Determine the (X, Y) coordinate at the center of the cell enclosing the given text.  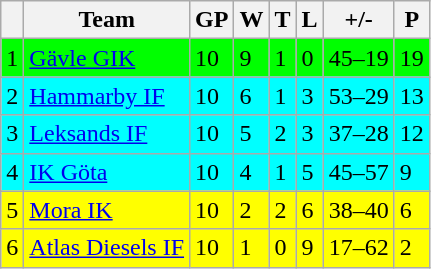
38–40 (358, 210)
L (310, 20)
IK Göta (107, 172)
53–29 (358, 96)
17–62 (358, 248)
Leksands IF (107, 134)
45–57 (358, 172)
37–28 (358, 134)
Team (107, 20)
19 (412, 58)
Mora IK (107, 210)
13 (412, 96)
45–19 (358, 58)
+/- (358, 20)
GP (212, 20)
P (412, 20)
12 (412, 134)
Hammarby IF (107, 96)
T (282, 20)
Gävle GIK (107, 58)
Atlas Diesels IF (107, 248)
W (252, 20)
